For the text-containing cell, return its midpoint in (X, Y) coordinate format. 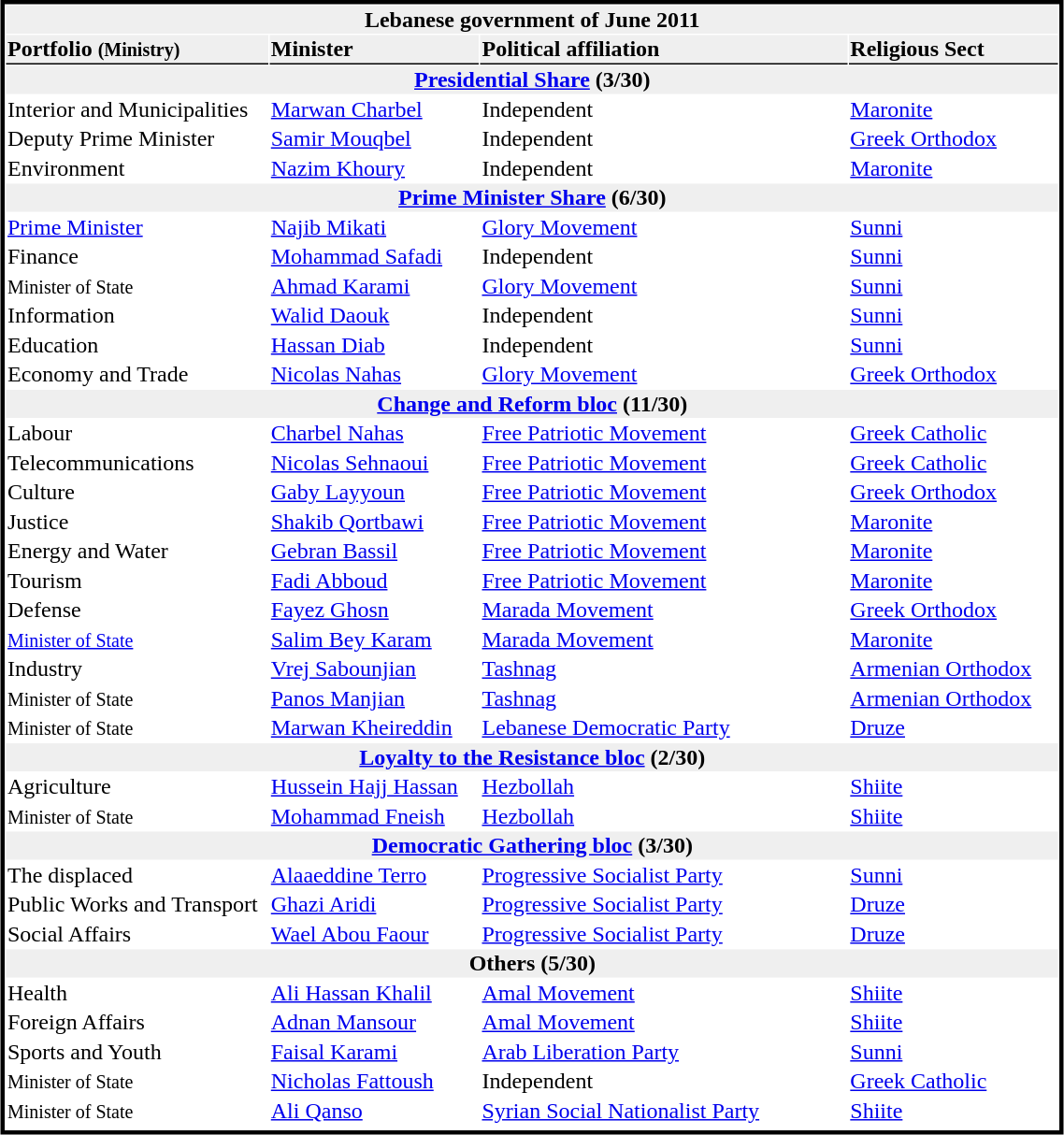
Portfolio (Ministry) (137, 50)
Nicolas Nahas (374, 375)
Public Works and Transport (137, 904)
Finance (137, 257)
Charbel Nahas (374, 433)
Education (137, 345)
Agriculture (137, 786)
Democratic Gathering bloc (3/30) (532, 846)
Najib Mikati (374, 227)
Justice (137, 522)
Industry (137, 668)
Presidential Share (3/30) (532, 79)
Religious Sect (954, 50)
Shakib Qortbawi (374, 522)
Mohammad Fneish (374, 816)
Wael Abou Faour (374, 934)
Fadi Abboud (374, 581)
Fayez Ghosn (374, 611)
Economy and Trade (137, 375)
Ali Hassan Khalil (374, 993)
Hassan Diab (374, 345)
Sports and Youth (137, 1052)
Political affiliation (664, 50)
Syrian Social Nationalist Party (664, 1111)
Loyalty to the Resistance bloc (2/30) (532, 757)
Lebanese government of June 2011 (532, 20)
Vrej Sabounjian (374, 668)
Ghazi Aridi (374, 904)
Ali Qanso (374, 1111)
Energy and Water (137, 551)
Minister (374, 50)
Interior and Municipalities (137, 109)
Mohammad Safadi (374, 257)
Lebanese Democratic Party (664, 728)
Environment (137, 168)
Defense (137, 611)
Salim Bey Karam (374, 639)
Tourism (137, 581)
Foreign Affairs (137, 1022)
Others (5/30) (532, 964)
The displaced (137, 875)
Panos Manjian (374, 698)
Prime Minister Share (6/30) (532, 197)
Telecommunications (137, 463)
Health (137, 993)
Marwan Charbel (374, 109)
Information (137, 315)
Nazim Khoury (374, 168)
Arab Liberation Party (664, 1052)
Hussein Hajj Hassan (374, 786)
Gaby Layyoun (374, 493)
Gebran Bassil (374, 551)
Prime Minister (137, 227)
Deputy Prime Minister (137, 139)
Marwan Kheireddin (374, 728)
Change and Reform bloc (11/30) (532, 404)
Ahmad Karami (374, 286)
Adnan Mansour (374, 1022)
Nicolas Sehnaoui (374, 463)
Labour (137, 433)
Samir Mouqbel (374, 139)
Culture (137, 493)
Alaaeddine Terro (374, 875)
Nicholas Fattoush (374, 1082)
Walid Daouk (374, 315)
Social Affairs (137, 934)
Faisal Karami (374, 1052)
